Pinpoint the cell where the given text exists, returning its [x, y] midpoint coordinate. 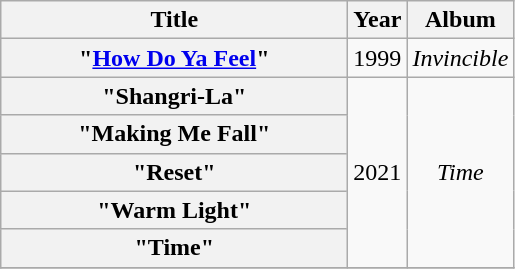
"How Do Ya Feel" [174, 58]
"Warm Light" [174, 210]
"Reset" [174, 172]
Year [378, 20]
Invincible [460, 58]
Time [460, 172]
2021 [378, 172]
1999 [378, 58]
"Making Me Fall" [174, 134]
"Time" [174, 248]
"Shangri-La" [174, 96]
Title [174, 20]
Album [460, 20]
